Provide the [x, y] coordinate of the cell's center where the given text is located.  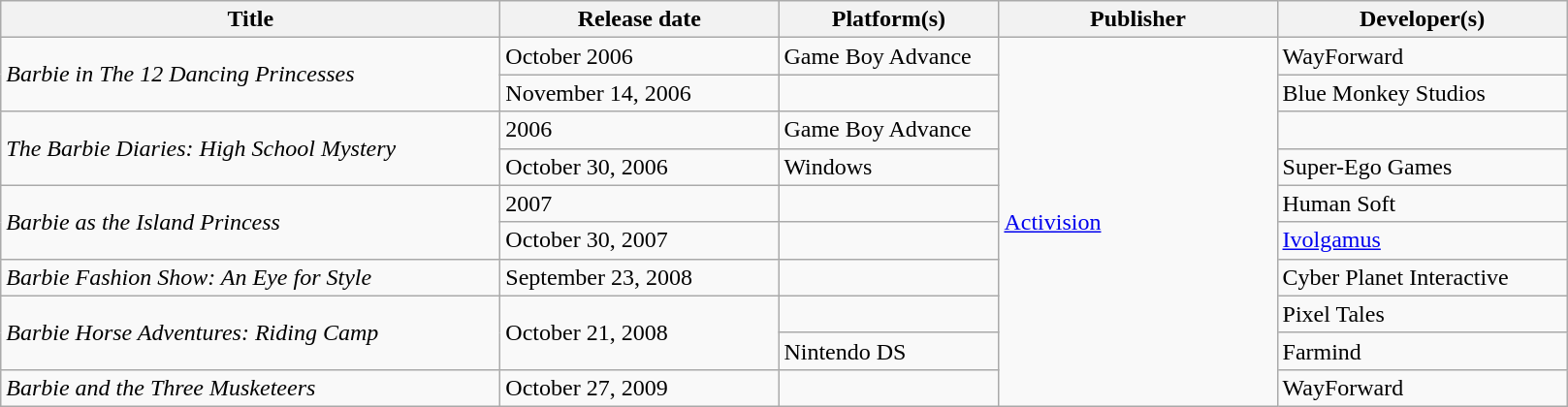
Cyber Planet Interactive [1422, 277]
Human Soft [1422, 203]
Super-Ego Games [1422, 167]
Blue Monkey Studios [1422, 93]
Windows [888, 167]
Barbie Horse Adventures: Riding Camp [250, 332]
Developer(s) [1422, 19]
The Barbie Diaries: High School Mystery [250, 148]
Platform(s) [888, 19]
October 21, 2008 [640, 332]
Barbie Fashion Show: An Eye for Style [250, 277]
Ivolgamus [1422, 240]
Publisher [1138, 19]
Barbie and the Three Musketeers [250, 388]
Release date [640, 19]
Barbie as the Island Princess [250, 222]
November 14, 2006 [640, 93]
Farmind [1422, 351]
September 23, 2008 [640, 277]
Activision [1138, 223]
Pixel Tales [1422, 314]
October 30, 2007 [640, 240]
October 27, 2009 [640, 388]
Nintendo DS [888, 351]
October 2006 [640, 56]
2006 [640, 130]
2007 [640, 203]
Title [250, 19]
October 30, 2006 [640, 167]
Barbie in The 12 Dancing Princesses [250, 75]
